Locate the cell with the specified text and output its (X, Y) center coordinate. 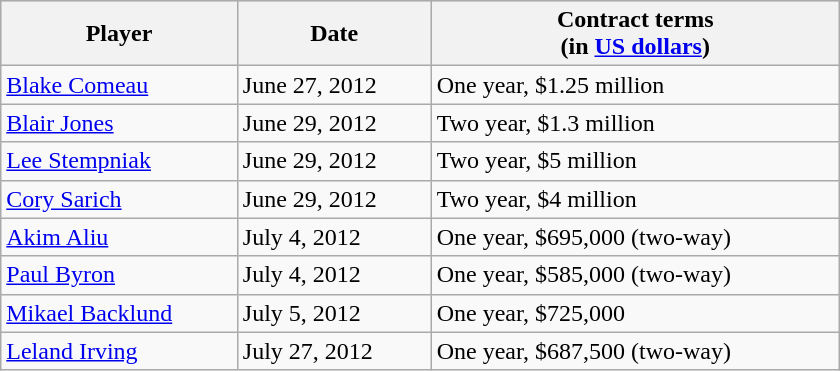
June 27, 2012 (334, 85)
Leland Irving (120, 351)
Mikael Backlund (120, 313)
One year, $585,000 (two-way) (635, 275)
Two year, $4 million (635, 199)
Lee Stempniak (120, 161)
Cory Sarich (120, 199)
Akim Aliu (120, 237)
Two year, $1.3 million (635, 123)
Date (334, 34)
Blake Comeau (120, 85)
Player (120, 34)
July 27, 2012 (334, 351)
One year, $687,500 (two-way) (635, 351)
July 5, 2012 (334, 313)
Blair Jones (120, 123)
One year, $1.25 million (635, 85)
Two year, $5 million (635, 161)
Paul Byron (120, 275)
Contract terms(in US dollars) (635, 34)
One year, $695,000 (two-way) (635, 237)
One year, $725,000 (635, 313)
